Pinpoint the cell where the given text exists, returning its [x, y] midpoint coordinate. 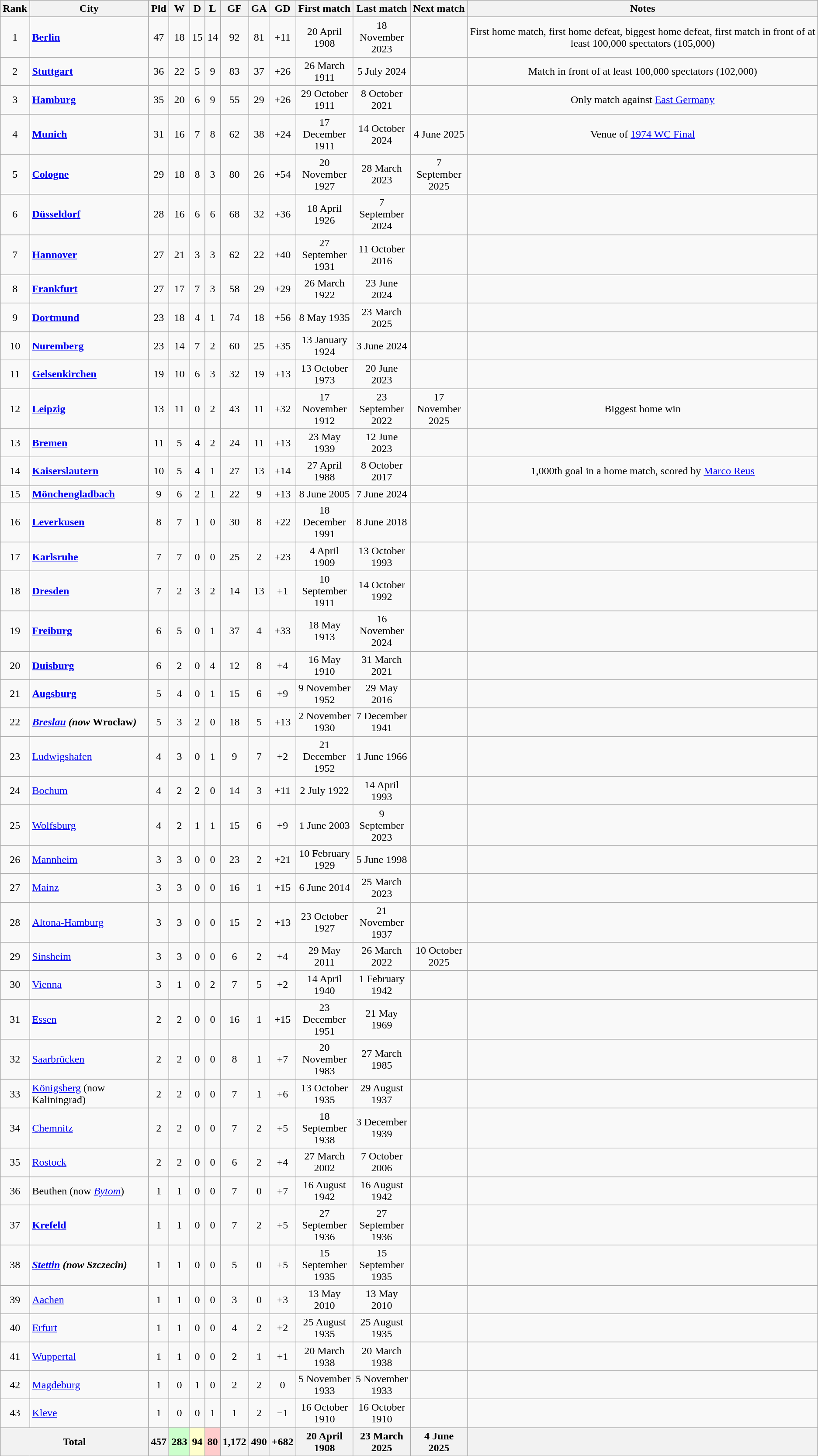
Essen [89, 1019]
D [198, 9]
4 April 1909 [324, 556]
First home match, first home defeat, biggest home defeat, first match in front of at least 100,000 spectators (105,000) [642, 37]
6 June 2014 [324, 887]
+3 [282, 1300]
7 October 2006 [382, 1163]
13 January 1924 [324, 346]
+21 [282, 859]
Wolfsburg [89, 825]
20 November 1927 [324, 174]
Mönchengladbach [89, 494]
Ludwigshafen [89, 756]
Kleve [89, 1413]
+29 [282, 289]
+33 [282, 631]
Berlin [89, 37]
Mainz [89, 887]
94 [198, 1441]
92 [234, 37]
23 May 1939 [324, 443]
58 [234, 289]
2 July 1922 [324, 790]
+6 [282, 1094]
1 June 2003 [324, 825]
Dresden [89, 591]
Beuthen (now Bytom) [89, 1190]
Only match against East Germany [642, 100]
39 [15, 1300]
5 July 2024 [382, 72]
20 June 2023 [382, 374]
+22 [282, 522]
Vienna [89, 985]
Rostock [89, 1163]
8 June 2018 [382, 522]
Match in front of at least 100,000 spectators (102,000) [642, 72]
Karlsruhe [89, 556]
7 September 2025 [439, 174]
Rank [15, 9]
60 [234, 346]
Dortmund [89, 317]
Altona-Hamburg [89, 922]
+36 [282, 214]
Saarbrücken [89, 1059]
457 [159, 1441]
Stuttgart [89, 72]
First match [324, 9]
GF [234, 9]
10 February 1929 [324, 859]
Stettin (now Szczecin) [89, 1265]
GD [282, 9]
Sinsheim [89, 956]
3 December 1939 [382, 1128]
74 [234, 317]
33 [15, 1094]
11 October 2016 [382, 255]
10 September 1911 [324, 591]
23 October 1927 [324, 922]
490 [259, 1441]
16 May 1910 [324, 666]
1 February 1942 [382, 985]
21 December 1952 [324, 756]
8 May 1935 [324, 317]
Freiburg [89, 631]
Magdeburg [89, 1384]
23 June 2024 [382, 289]
8 June 2005 [324, 494]
Kaiserslautern [89, 472]
17 December 1911 [324, 134]
+35 [282, 346]
Düsseldorf [89, 214]
Hamburg [89, 100]
+24 [282, 134]
8 October 2017 [382, 472]
20 November 1983 [324, 1059]
Pld [159, 9]
Last match [382, 9]
9 November 1952 [324, 693]
18 November 2023 [382, 37]
14 October 1992 [382, 591]
City [89, 9]
13 October 1993 [382, 556]
29 May 2011 [324, 956]
27 September 1931 [324, 255]
42 [15, 1384]
12 June 2023 [382, 443]
40 [15, 1328]
7 December 1941 [382, 722]
Augsburg [89, 693]
28 March 2023 [382, 174]
29 May 2016 [382, 693]
83 [234, 72]
81 [259, 37]
26 March 1911 [324, 72]
L [212, 9]
18 May 1913 [324, 631]
18 April 1926 [324, 214]
Nuremberg [89, 346]
Wuppertal [89, 1356]
14 April 1993 [382, 790]
27 March 1985 [382, 1059]
Biggest home win [642, 409]
14 October 2024 [382, 134]
Duisburg [89, 666]
Chemnitz [89, 1128]
+23 [282, 556]
3 June 2024 [382, 346]
26 March 1922 [324, 289]
18 September 1938 [324, 1128]
−1 [282, 1413]
Munich [89, 134]
Venue of 1974 WC Final [642, 134]
21 May 1969 [382, 1019]
21 November 1937 [382, 922]
Leipzig [89, 409]
Notes [642, 9]
Mannheim [89, 859]
Gelsenkirchen [89, 374]
7 June 2024 [382, 494]
Bremen [89, 443]
27 April 1988 [324, 472]
18 December 1991 [324, 522]
+40 [282, 255]
1,172 [234, 1441]
+54 [282, 174]
34 [15, 1128]
W [179, 9]
Frankfurt [89, 289]
Next match [439, 9]
41 [15, 1356]
23 December 1951 [324, 1019]
Breslau (now Wrocław) [89, 722]
Königsberg (now Kaliningrad) [89, 1094]
68 [234, 214]
14 April 1940 [324, 985]
+14 [282, 472]
31 March 2021 [382, 666]
23 September 2022 [382, 409]
25 March 2023 [382, 887]
Aachen [89, 1300]
Erfurt [89, 1328]
17 November 1912 [324, 409]
7 September 2024 [382, 214]
47 [159, 37]
16 November 2024 [382, 631]
13 October 1973 [324, 374]
GA [259, 9]
283 [179, 1441]
1,000th goal in a home match, scored by Marco Reus [642, 472]
1 June 1966 [382, 756]
Cologne [89, 174]
2 November 1930 [324, 722]
29 August 1937 [382, 1094]
+56 [282, 317]
+682 [282, 1441]
29 October 1911 [324, 100]
55 [234, 100]
Krefeld [89, 1225]
Hannover [89, 255]
9 September 2023 [382, 825]
Bochum [89, 790]
13 October 1935 [324, 1094]
27 March 2002 [324, 1163]
5 June 1998 [382, 859]
26 March 2022 [382, 956]
Leverkusen [89, 522]
8 October 2021 [382, 100]
17 November 2025 [439, 409]
Total [74, 1441]
10 October 2025 [439, 956]
+32 [282, 409]
